Identify which cell holds the provided text, then report its [x, y] central coordinate. 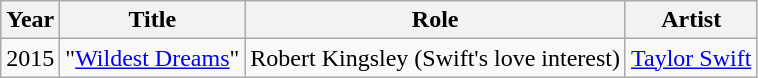
"Wildest Dreams" [152, 58]
Robert Kingsley (Swift's love interest) [436, 58]
Year [30, 20]
Title [152, 20]
Taylor Swift [690, 58]
Artist [690, 20]
Role [436, 20]
2015 [30, 58]
